Return (x, y) of the center of cell containing provided text 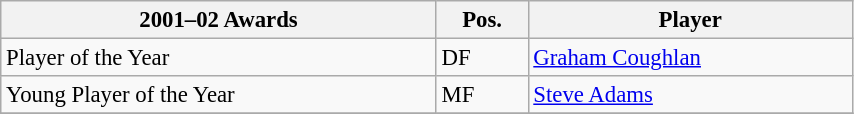
Graham Coughlan (690, 58)
Pos. (482, 20)
2001–02 Awards (218, 20)
DF (482, 58)
Young Player of the Year (218, 95)
Steve Adams (690, 95)
Player of the Year (218, 58)
MF (482, 95)
Player (690, 20)
